Provide the [x, y] coordinate of the cell's center where the given text is located.  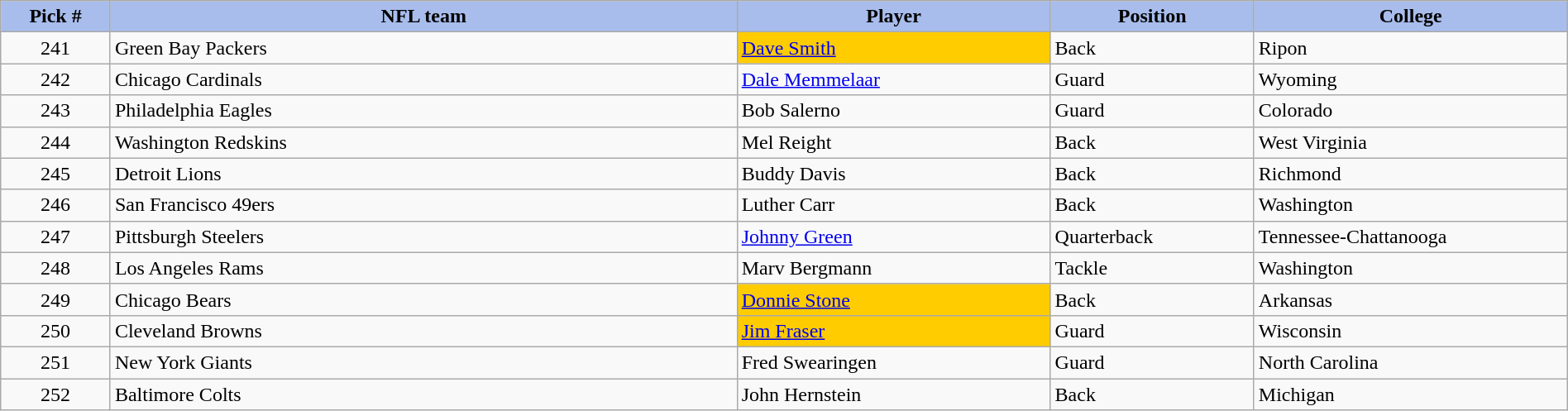
Bob Salerno [893, 111]
246 [56, 205]
West Virginia [1411, 142]
243 [56, 111]
Philadelphia Eagles [423, 111]
Colorado [1411, 111]
251 [56, 362]
250 [56, 331]
Arkansas [1411, 299]
Buddy Davis [893, 174]
John Hernstein [893, 394]
Fred Swearingen [893, 362]
Quarterback [1152, 237]
Mel Reight [893, 142]
Tackle [1152, 268]
San Francisco 49ers [423, 205]
North Carolina [1411, 362]
Position [1152, 17]
Green Bay Packers [423, 48]
248 [56, 268]
Player [893, 17]
Dave Smith [893, 48]
Washington Redskins [423, 142]
Michigan [1411, 394]
245 [56, 174]
Jim Fraser [893, 331]
Chicago Bears [423, 299]
NFL team [423, 17]
249 [56, 299]
Marv Bergmann [893, 268]
Ripon [1411, 48]
Wisconsin [1411, 331]
Los Angeles Rams [423, 268]
247 [56, 237]
Richmond [1411, 174]
Detroit Lions [423, 174]
Cleveland Browns [423, 331]
Pick # [56, 17]
242 [56, 79]
College [1411, 17]
241 [56, 48]
Tennessee-Chattanooga [1411, 237]
Pittsburgh Steelers [423, 237]
Chicago Cardinals [423, 79]
Dale Memmelaar [893, 79]
Baltimore Colts [423, 394]
Johnny Green [893, 237]
244 [56, 142]
Wyoming [1411, 79]
Donnie Stone [893, 299]
Luther Carr [893, 205]
New York Giants [423, 362]
252 [56, 394]
